Extract the (X, Y) coordinate from the center of the cell holding the provided text.  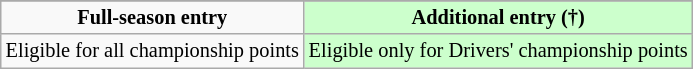
Full-season entry (152, 17)
Eligible only for Drivers' championship points (498, 51)
Additional entry (†) (498, 17)
Eligible for all championship points (152, 51)
